Find where the given text appears and provide that cell's center as (X, Y) coordinate. 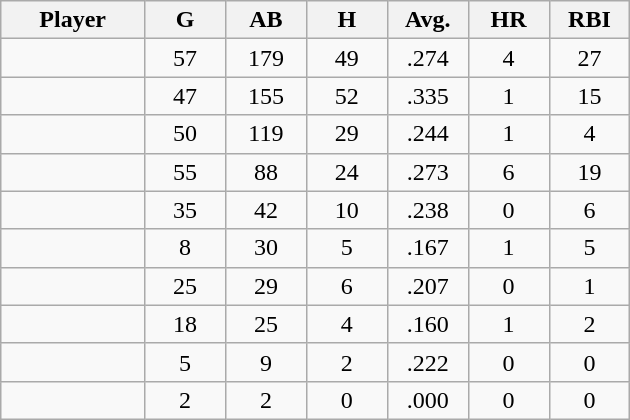
42 (266, 210)
.335 (428, 96)
55 (186, 172)
RBI (590, 20)
H (346, 20)
52 (346, 96)
27 (590, 58)
15 (590, 96)
Player (73, 20)
18 (186, 324)
119 (266, 134)
8 (186, 248)
Avg. (428, 20)
47 (186, 96)
.167 (428, 248)
88 (266, 172)
HR (508, 20)
24 (346, 172)
.222 (428, 362)
.000 (428, 400)
10 (346, 210)
AB (266, 20)
57 (186, 58)
.160 (428, 324)
179 (266, 58)
35 (186, 210)
.274 (428, 58)
155 (266, 96)
49 (346, 58)
G (186, 20)
.207 (428, 286)
50 (186, 134)
.244 (428, 134)
19 (590, 172)
9 (266, 362)
.273 (428, 172)
.238 (428, 210)
30 (266, 248)
